Pinpoint the cell where the given text exists, returning its (X, Y) midpoint coordinate. 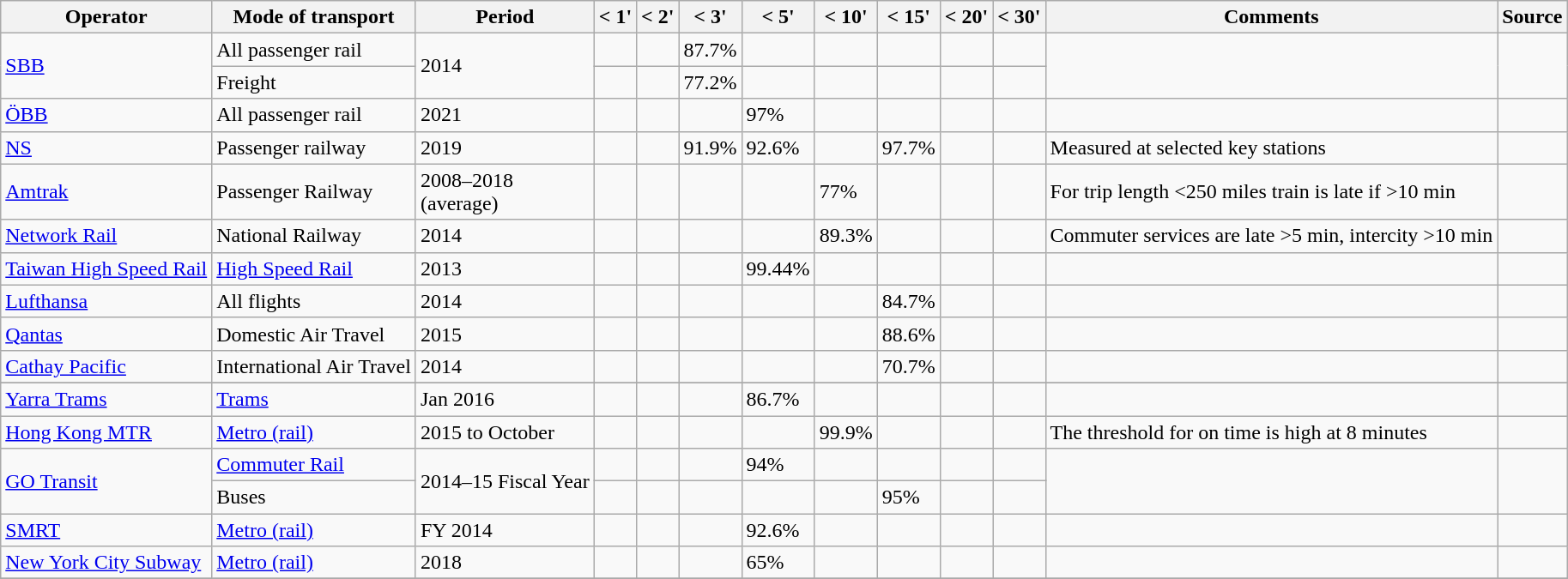
86.7% (778, 399)
GO Transit (106, 481)
94% (778, 465)
Cathay Pacific (106, 366)
77% (846, 192)
Lufthansa (106, 301)
2019 (505, 148)
Qantas (106, 334)
Period (505, 17)
Commuter Rail (314, 465)
New York City Subway (106, 563)
2021 (505, 115)
Buses (314, 498)
2015 to October (505, 431)
99.44% (778, 268)
Measured at selected key stations (1272, 148)
Commuter services are late >5 min, intercity >10 min (1272, 236)
National Railway (314, 236)
The threshold for on time is high at 8 minutes (1272, 431)
< 1' (614, 17)
SBB (106, 66)
Passenger railway (314, 148)
2013 (505, 268)
2018 (505, 563)
< 30' (1020, 17)
Amtrak (106, 192)
Operator (106, 17)
95% (908, 498)
< 10' (846, 17)
Network Rail (106, 236)
87.7% (711, 50)
88.6% (908, 334)
< 5' (778, 17)
89.3% (846, 236)
2015 (505, 334)
Jan 2016 (505, 399)
97.7% (908, 148)
FY 2014 (505, 530)
All flights (314, 301)
Freight (314, 82)
Comments (1272, 17)
SMRT (106, 530)
Taiwan High Speed Rail (106, 268)
Mode of transport (314, 17)
97% (778, 115)
91.9% (711, 148)
Domestic Air Travel (314, 334)
International Air Travel (314, 366)
< 3' (711, 17)
70.7% (908, 366)
NS (106, 148)
65% (778, 563)
High Speed Rail (314, 268)
Yarra Trams (106, 399)
< 15' (908, 17)
99.9% (846, 431)
< 2' (657, 17)
Hong Kong MTR (106, 431)
For trip length <250 miles train is late if >10 min (1272, 192)
Source (1533, 17)
2014–15 Fiscal Year (505, 481)
ÖBB (106, 115)
2008–2018(average) (505, 192)
Passenger Railway (314, 192)
77.2% (711, 82)
84.7% (908, 301)
Trams (314, 399)
< 20' (966, 17)
